Locate the cell with the specified text and output its [x, y] center coordinate. 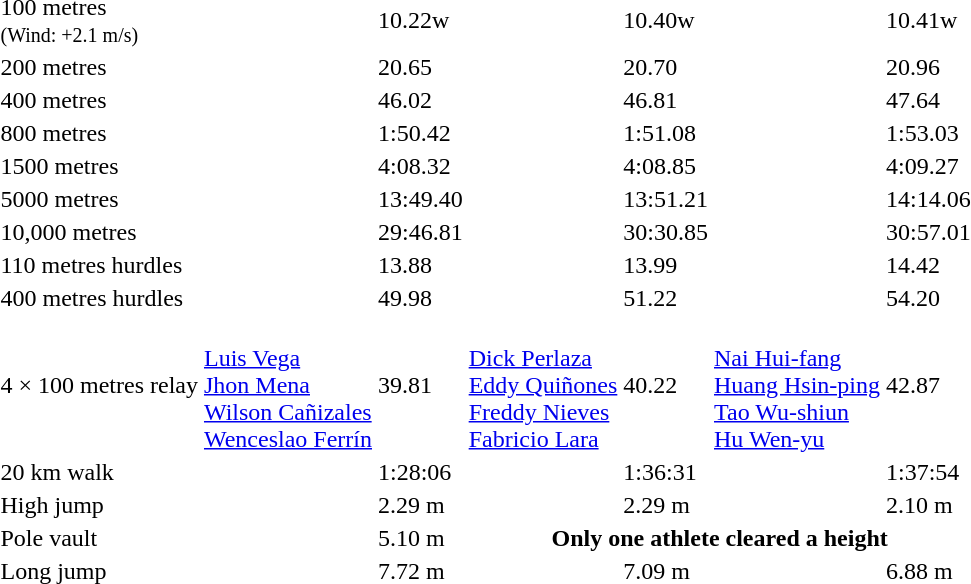
29:46.81 [420, 232]
20.65 [420, 67]
Dick PerlazaEddy QuiñonesFreddy NievesFabricio Lara [543, 385]
20.70 [666, 67]
13.88 [420, 265]
13.99 [666, 265]
49.98 [420, 298]
30:30.85 [666, 232]
51.22 [666, 298]
Luis VegaJhon MenaWilson CañizalesWenceslao Ferrín [288, 385]
13:49.40 [420, 199]
46.81 [666, 100]
46.02 [420, 100]
1:28:06 [420, 472]
4:08.32 [420, 166]
1:36:31 [666, 472]
1:51.08 [666, 133]
Nai Hui-fangHuang Hsin-pingTao Wu-shiunHu Wen-yu [798, 385]
1:50.42 [420, 133]
5.10 m [420, 538]
40.22 [666, 385]
4:08.85 [666, 166]
13:51.21 [666, 199]
39.81 [420, 385]
